For the text-containing cell, return its midpoint in (X, Y) coordinate format. 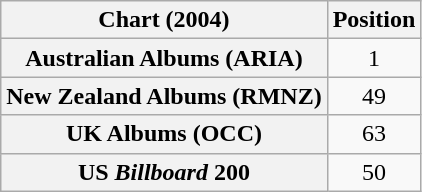
US Billboard 200 (164, 172)
1 (374, 58)
Australian Albums (ARIA) (164, 58)
Position (374, 20)
Chart (2004) (164, 20)
63 (374, 134)
New Zealand Albums (RMNZ) (164, 96)
49 (374, 96)
UK Albums (OCC) (164, 134)
50 (374, 172)
